Capture the cell that displays the provided text and extract its (X, Y) central coordinate. 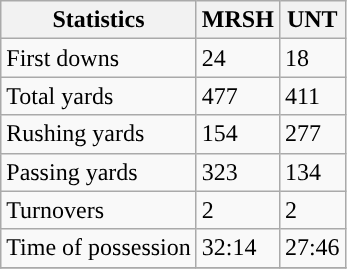
27:46 (312, 248)
411 (312, 96)
24 (238, 58)
Statistics (99, 20)
MRSH (238, 20)
UNT (312, 20)
Total yards (99, 96)
32:14 (238, 248)
18 (312, 58)
277 (312, 134)
134 (312, 172)
477 (238, 96)
323 (238, 172)
First downs (99, 58)
Turnovers (99, 210)
Passing yards (99, 172)
Time of possession (99, 248)
154 (238, 134)
Rushing yards (99, 134)
